Return (x, y) of the center of cell containing provided text 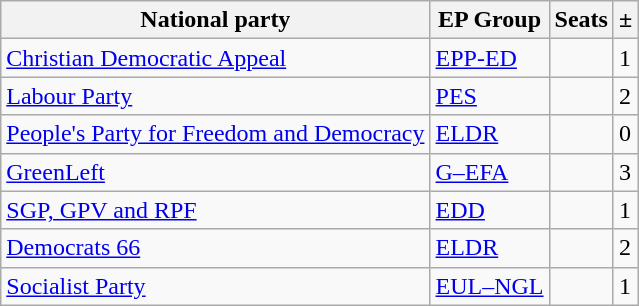
PES (490, 96)
EUL–NGL (490, 286)
EP Group (490, 20)
Democrats 66 (216, 248)
G–EFA (490, 172)
0 (625, 134)
EDD (490, 210)
Labour Party (216, 96)
People's Party for Freedom and Democracy (216, 134)
Christian Democratic Appeal (216, 58)
EPP-ED (490, 58)
Seats (581, 20)
GreenLeft (216, 172)
3 (625, 172)
± (625, 20)
Socialist Party (216, 286)
National party (216, 20)
SGP, GPV and RPF (216, 210)
